From the cell containing the given text, extract its center point as (x, y) coordinate. 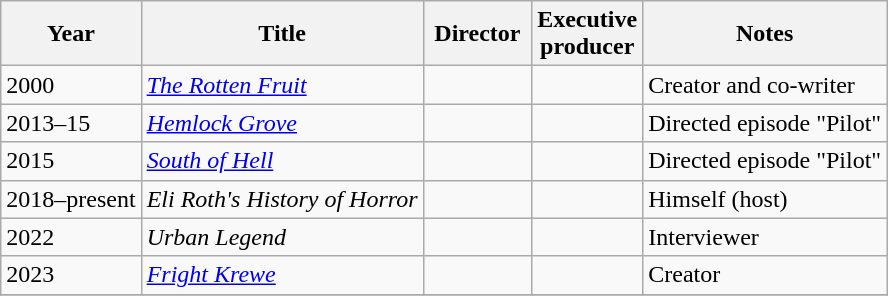
Urban Legend (282, 237)
Year (71, 34)
Eli Roth's History of Horror (282, 199)
South of Hell (282, 161)
The Rotten Fruit (282, 85)
2018–present (71, 199)
2000 (71, 85)
Hemlock Grove (282, 123)
Fright Krewe (282, 275)
2023 (71, 275)
Title (282, 34)
2015 (71, 161)
Creator and co-writer (765, 85)
Executive producer (588, 34)
Interviewer (765, 237)
Notes (765, 34)
Director (478, 34)
2013–15 (71, 123)
Creator (765, 275)
2022 (71, 237)
Himself (host) (765, 199)
